Output the (X, Y) coordinate of the center of the cell containing the given text.  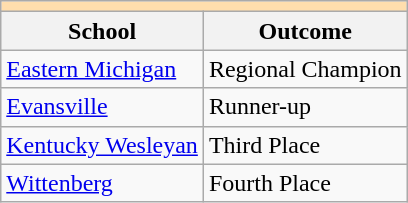
Outcome (305, 31)
Kentucky Wesleyan (102, 145)
Wittenberg (102, 183)
Fourth Place (305, 183)
Eastern Michigan (102, 69)
Regional Champion (305, 69)
Third Place (305, 145)
Runner-up (305, 107)
School (102, 31)
Evansville (102, 107)
